Pinpoint the cell where the given text exists, returning its [X, Y] midpoint coordinate. 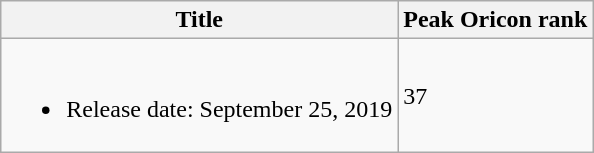
Title [200, 20]
Peak Oricon rank [496, 20]
Release date: September 25, 2019 [200, 96]
37 [496, 96]
